Return (x, y) of the center of cell containing provided text 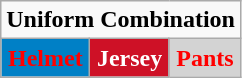
Uniform Combination (121, 20)
Helmet (46, 58)
Pants (204, 58)
Jersey (130, 58)
